Extract the [X, Y] coordinate from the center of the cell holding the provided text.  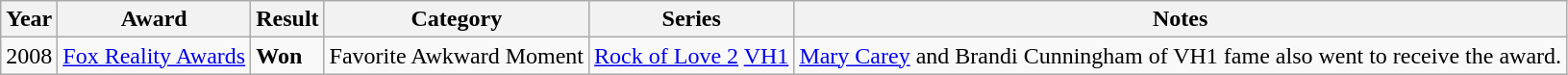
Award [154, 19]
Series [692, 19]
Result [287, 19]
Fox Reality Awards [154, 56]
Favorite Awkward Moment [456, 56]
2008 [29, 56]
Won [287, 56]
Mary Carey and Brandi Cunningham of VH1 fame also went to receive the award. [1181, 56]
Notes [1181, 19]
Rock of Love 2 VH1 [692, 56]
Year [29, 19]
Category [456, 19]
